Find where the given text appears and provide that cell's center as [x, y] coordinate. 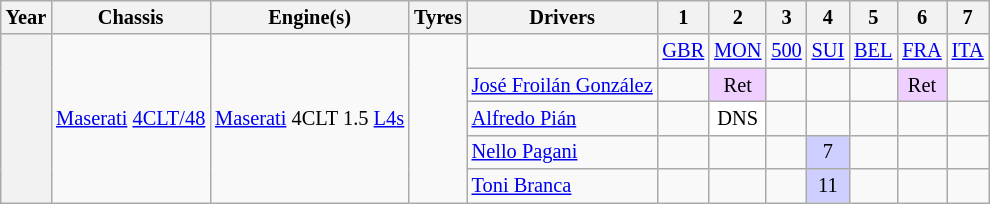
Maserati 4CLT/48 [130, 118]
3 [786, 17]
BEL [873, 51]
5 [873, 17]
MON [738, 51]
2 [738, 17]
SUI [828, 51]
Nello Pagani [562, 152]
4 [828, 17]
500 [786, 51]
Tyres [438, 17]
11 [828, 186]
Chassis [130, 17]
Maserati 4CLT 1.5 L4s [310, 118]
GBR [684, 51]
ITA [968, 51]
Alfredo Pián [562, 118]
DNS [738, 118]
Engine(s) [310, 17]
1 [684, 17]
Year [26, 17]
FRA [922, 51]
José Froilán González [562, 85]
Drivers [562, 17]
Toni Branca [562, 186]
6 [922, 17]
